Return [X, Y] of the center of cell containing provided text 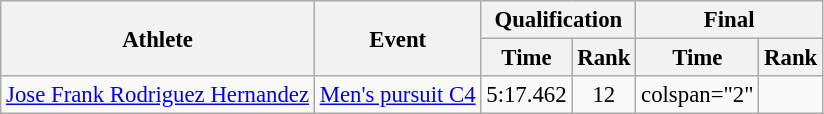
Qualification [558, 20]
Final [730, 20]
12 [604, 95]
Jose Frank Rodriguez Hernandez [158, 95]
Men's pursuit C4 [398, 95]
Athlete [158, 38]
colspan="2" [698, 95]
5:17.462 [526, 95]
Event [398, 38]
